Locate the cell with the specified text and output its (X, Y) center coordinate. 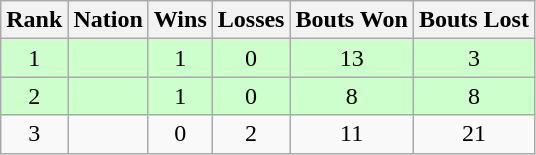
Nation (108, 20)
Bouts Won (352, 20)
13 (352, 58)
Bouts Lost (474, 20)
Rank (34, 20)
11 (352, 134)
Losses (251, 20)
Wins (180, 20)
21 (474, 134)
